Output the (x, y) coordinate of the center of the cell containing the given text.  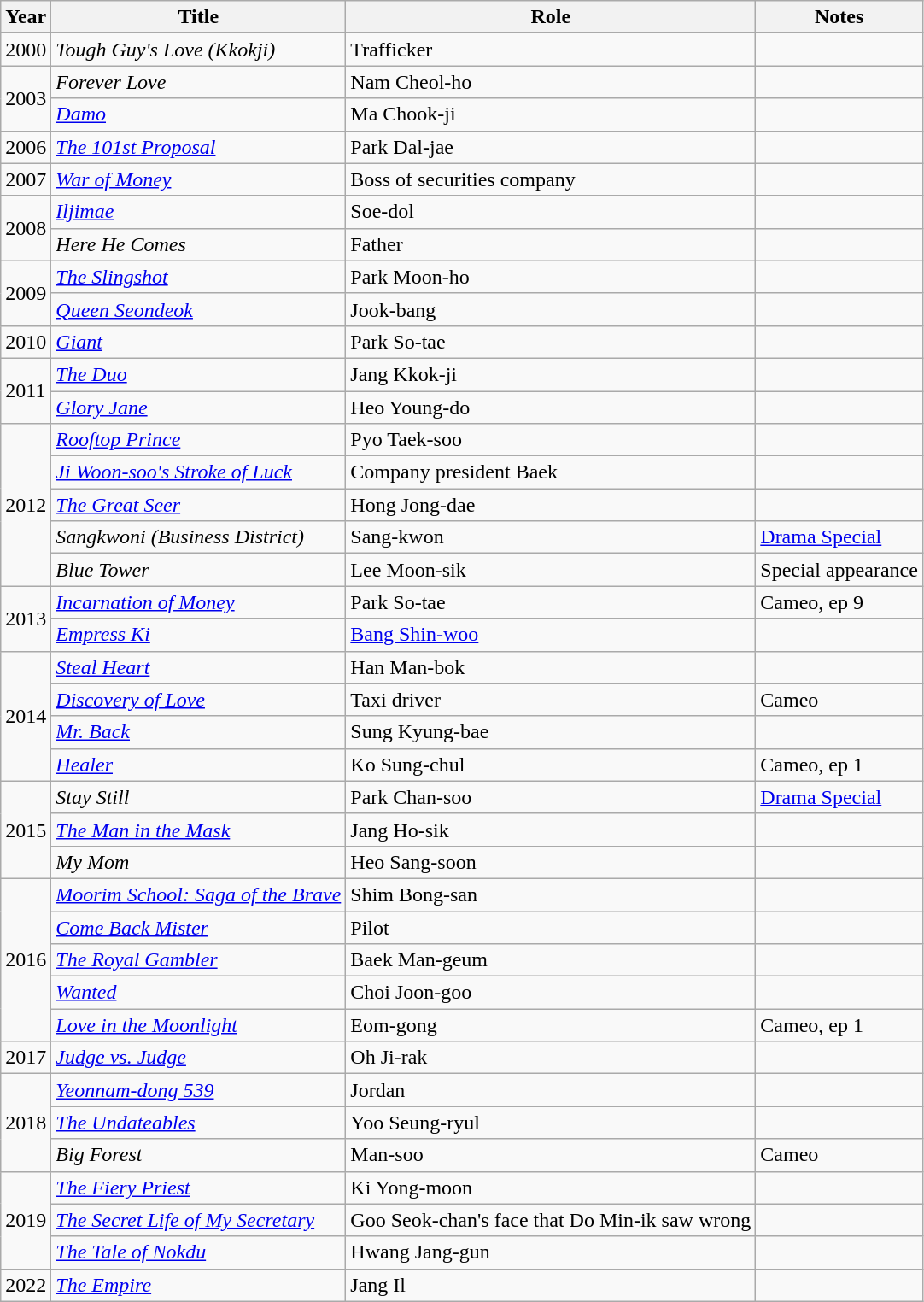
Title (198, 17)
Hwang Jang-gun (551, 1252)
2017 (26, 1058)
Steal Heart (198, 667)
Oh Ji-rak (551, 1058)
Love in the Moonlight (198, 1025)
Boss of securities company (551, 179)
Year (26, 17)
The Royal Gambler (198, 960)
Jook-bang (551, 309)
Notes (839, 17)
My Mom (198, 862)
Baek Man-geum (551, 960)
Wanted (198, 993)
Here He Comes (198, 244)
The Undateables (198, 1123)
Nam Cheol-ho (551, 82)
The Secret Life of My Secretary (198, 1220)
Lee Moon-sik (551, 570)
Man-soo (551, 1155)
Role (551, 17)
2018 (26, 1123)
2011 (26, 390)
Shim Bong-san (551, 894)
Cameo, ep 9 (839, 602)
2016 (26, 959)
Yeonnam-dong 539 (198, 1090)
Forever Love (198, 82)
2006 (26, 147)
Big Forest (198, 1155)
Jang Ho-sik (551, 830)
Giant (198, 342)
Heo Sang-soon (551, 862)
Blue Tower (198, 570)
2003 (26, 98)
Yoo Seung-ryul (551, 1123)
Father (551, 244)
Ki Yong-moon (551, 1188)
2022 (26, 1285)
Soe-dol (551, 212)
Iljimae (198, 212)
Hong Jong-dae (551, 505)
2007 (26, 179)
Choi Joon-goo (551, 993)
The Empire (198, 1285)
Park Chan-soo (551, 797)
Sung Kyung-bae (551, 732)
Come Back Mister (198, 927)
Ji Woon-soo's Stroke of Luck (198, 472)
Company president Baek (551, 472)
Sangkwoni (Business District) (198, 537)
Incarnation of Money (198, 602)
Heo Young-do (551, 408)
Judge vs. Judge (198, 1058)
2010 (26, 342)
Healer (198, 765)
Empress Ki (198, 635)
War of Money (198, 179)
The Duo (198, 374)
The Fiery Priest (198, 1188)
Jordan (551, 1090)
The Great Seer (198, 505)
Park Moon-ho (551, 277)
Taxi driver (551, 700)
The 101st Proposal (198, 147)
Park Dal-jae (551, 147)
Damo (198, 114)
Ko Sung-chul (551, 765)
The Man in the Mask (198, 830)
Moorim School: Saga of the Brave (198, 894)
Queen Seondeok (198, 309)
Goo Seok-chan's face that Do Min-ik saw wrong (551, 1220)
2008 (26, 228)
2015 (26, 830)
Ma Chook-ji (551, 114)
Bang Shin-woo (551, 635)
Glory Jane (198, 408)
2013 (26, 619)
2012 (26, 505)
Discovery of Love (198, 700)
Jang Il (551, 1285)
Tough Guy's Love (Kkokji) (198, 50)
2019 (26, 1220)
Pilot (551, 927)
Trafficker (551, 50)
Pyo Taek-soo (551, 440)
The Tale of Nokdu (198, 1252)
Han Man-bok (551, 667)
Stay Still (198, 797)
Jang Kkok-ji (551, 374)
Special appearance (839, 570)
Sang-kwon (551, 537)
Mr. Back (198, 732)
2014 (26, 716)
2000 (26, 50)
2009 (26, 293)
Rooftop Prince (198, 440)
Eom-gong (551, 1025)
The Slingshot (198, 277)
